From the cell containing the given text, extract its center point as (X, Y) coordinate. 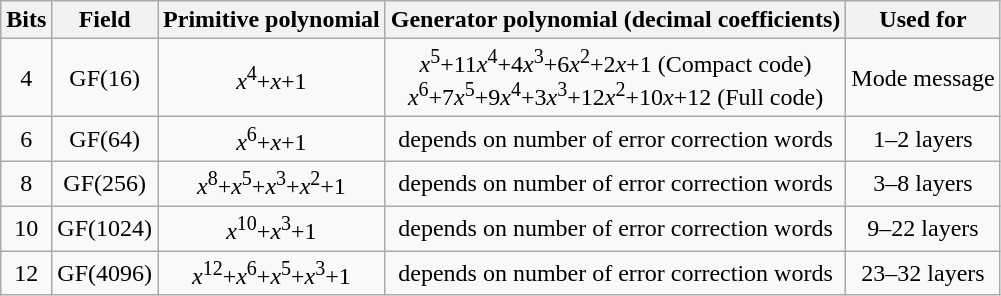
Mode message (923, 78)
8 (26, 184)
x6+x+1 (272, 140)
Bits (26, 20)
GF(256) (105, 184)
Field (105, 20)
1–2 layers (923, 140)
Used for (923, 20)
x5+11x4+4x3+6x2+2x+1 (Compact code) x6+7x5+9x4+3x3+12x2+10x+12 (Full code) (616, 78)
23–32 layers (923, 274)
12 (26, 274)
GF(4096) (105, 274)
x10+x3+1 (272, 228)
GF(1024) (105, 228)
x4+x+1 (272, 78)
GF(64) (105, 140)
x12+x6+x5+x3+1 (272, 274)
x8+x5+x3+x2+1 (272, 184)
Generator polynomial (decimal coefficients) (616, 20)
Primitive polynomial (272, 20)
10 (26, 228)
4 (26, 78)
9–22 layers (923, 228)
6 (26, 140)
GF(16) (105, 78)
3–8 layers (923, 184)
